Pinpoint the cell where the given text exists, returning its (X, Y) midpoint coordinate. 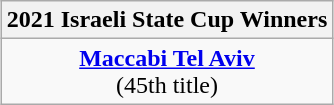
2021 Israeli State Cup Winners (167, 20)
Maccabi Tel Aviv(45th title) (167, 72)
